Identify which cell holds the provided text, then report its [x, y] central coordinate. 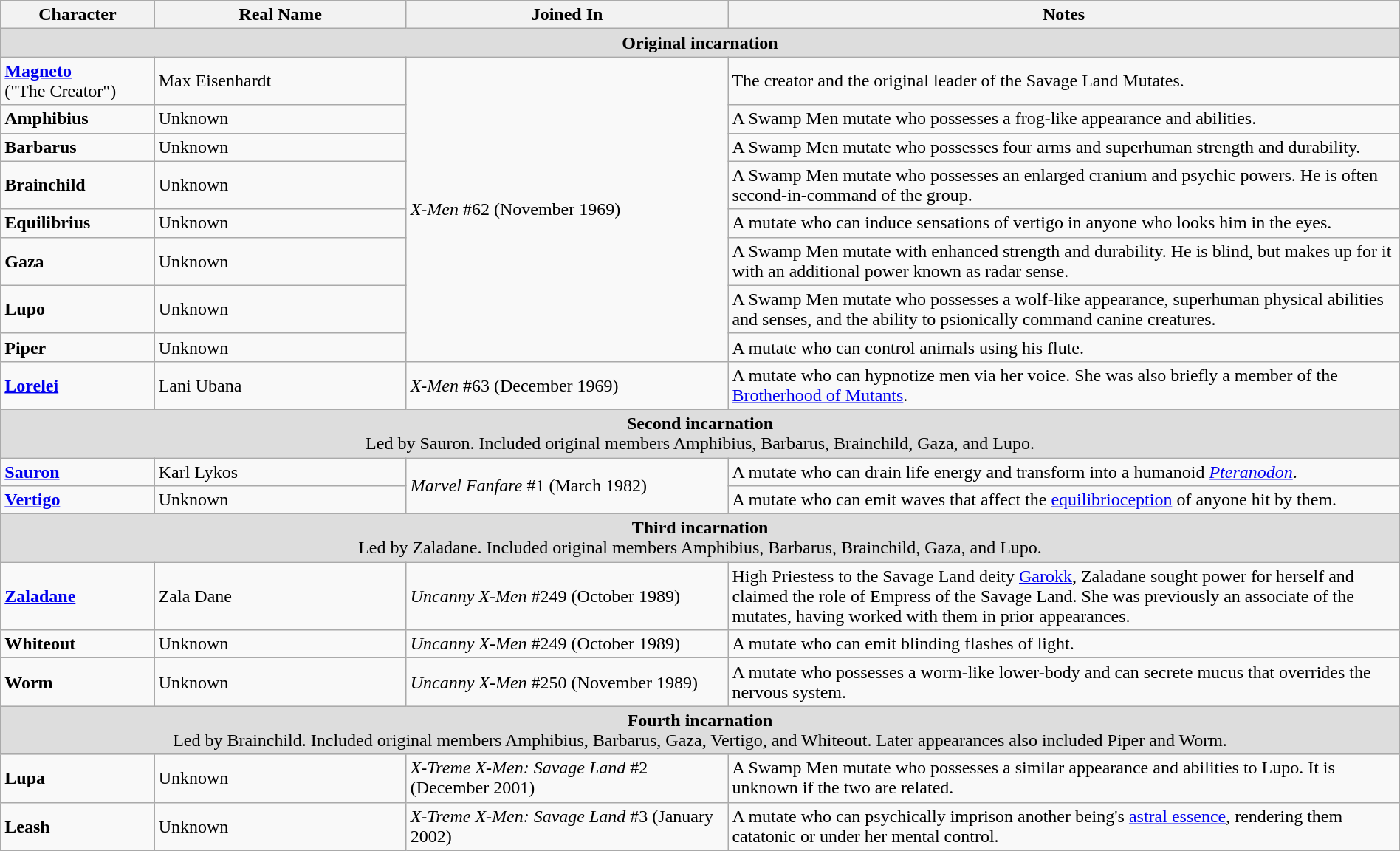
Joined In [567, 15]
Whiteout [78, 644]
Amphibius [78, 119]
A mutate who can hypnotize men via her voice. She was also briefly a member of the Brotherhood of Mutants. [1063, 386]
Marvel Fanfare #1 (March 1982) [567, 486]
Brainchild [78, 185]
Lupa [78, 779]
Magneto("The Creator") [78, 81]
The creator and the original leader of the Savage Land Mutates. [1063, 81]
X-Treme X-Men: Savage Land #3 (January 2002) [567, 826]
Barbarus [78, 147]
Lani Ubana [281, 386]
Zaladane [78, 596]
Original incarnation [700, 43]
Max Eisenhardt [281, 81]
Equilibrius [78, 223]
Notes [1063, 15]
Second incarnation Led by Sauron. Included original members Amphibius, Barbarus, Brainchild, Gaza, and Lupo. [700, 433]
Karl Lykos [281, 472]
Sauron [78, 472]
A mutate who can control animals using his flute. [1063, 347]
Zala Dane [281, 596]
A mutate who can emit blinding flashes of light. [1063, 644]
Character [78, 15]
A Swamp Men mutate who possesses an enlarged cranium and psychic powers. He is often second-in-command of the group. [1063, 185]
A mutate who can emit waves that affect the equilibrioception of anyone hit by them. [1063, 500]
X-Treme X-Men: Savage Land #2 (December 2001) [567, 779]
X-Men #63 (December 1969) [567, 386]
Uncanny X-Men #250 (November 1989) [567, 683]
X-Men #62 (November 1969) [567, 209]
A Swamp Men mutate who possesses four arms and superhuman strength and durability. [1063, 147]
Third incarnation Led by Zaladane. Included original members Amphibius, Barbarus, Brainchild, Gaza, and Lupo. [700, 538]
Real Name [281, 15]
Worm [78, 683]
A mutate who can induce sensations of vertigo in anyone who looks him in the eyes. [1063, 223]
Leash [78, 826]
A mutate who can drain life energy and transform into a humanoid Pteranodon. [1063, 472]
Lupo [78, 309]
Vertigo [78, 500]
A Swamp Men mutate with enhanced strength and durability. He is blind, but makes up for it with an additional power known as radar sense. [1063, 262]
A mutate who possesses a worm-like lower-body and can secrete mucus that overrides the nervous system. [1063, 683]
A mutate who can psychically imprison another being's astral essence, rendering them catatonic or under her mental control. [1063, 826]
Piper [78, 347]
Lorelei [78, 386]
A Swamp Men mutate who possesses a similar appearance and abilities to Lupo. It is unknown if the two are related. [1063, 779]
A Swamp Men mutate who possesses a frog-like appearance and abilities. [1063, 119]
Gaza [78, 262]
